Extract the [X, Y] coordinate from the center of the cell holding the provided text.  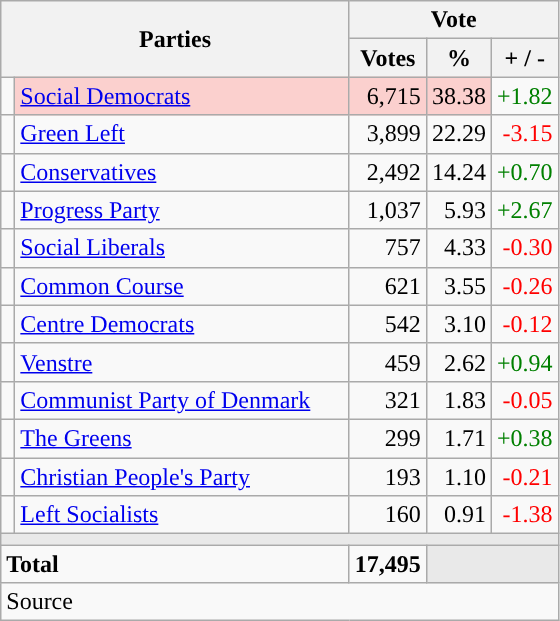
321 [388, 400]
193 [388, 477]
5.93 [458, 210]
1.71 [458, 438]
-1.38 [524, 515]
Parties [176, 39]
4.33 [458, 248]
1,037 [388, 210]
+2.67 [524, 210]
% [458, 58]
Social Democrats [182, 96]
-0.21 [524, 477]
Social Liberals [182, 248]
3,899 [388, 134]
Conservatives [182, 172]
Centre Democrats [182, 324]
6,715 [388, 96]
Total [176, 564]
1.83 [458, 400]
2,492 [388, 172]
1.10 [458, 477]
3.55 [458, 286]
+0.70 [524, 172]
38.38 [458, 96]
+0.38 [524, 438]
-3.15 [524, 134]
542 [388, 324]
Vote [454, 20]
+1.82 [524, 96]
Progress Party [182, 210]
22.29 [458, 134]
160 [388, 515]
-0.30 [524, 248]
757 [388, 248]
3.10 [458, 324]
Communist Party of Denmark [182, 400]
-0.05 [524, 400]
Green Left [182, 134]
The Greens [182, 438]
621 [388, 286]
0.91 [458, 515]
2.62 [458, 362]
Source [280, 602]
299 [388, 438]
+ / - [524, 58]
+0.94 [524, 362]
17,495 [388, 564]
Common Course [182, 286]
-0.12 [524, 324]
459 [388, 362]
Left Socialists [182, 515]
Votes [388, 58]
Venstre [182, 362]
14.24 [458, 172]
-0.26 [524, 286]
Christian People's Party [182, 477]
